Capture the cell that displays the provided text and extract its [X, Y] central coordinate. 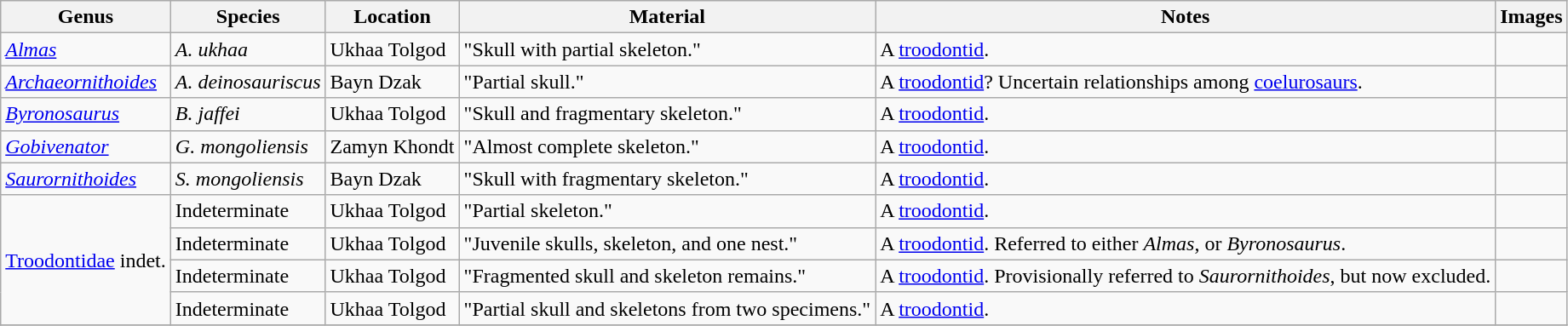
Troodontidae indet. [86, 260]
B. jaffei [248, 114]
"Skull with fragmentary skeleton." [668, 179]
Gobivenator [86, 146]
A. ukhaa [248, 49]
A troodontid? Uncertain relationships among coelurosaurs. [1186, 82]
Genus [86, 17]
Saurornithoides [86, 179]
A. deinosauriscus [248, 82]
"Skull and fragmentary skeleton." [668, 114]
Notes [1186, 17]
Material [668, 17]
"Partial skull." [668, 82]
"Partial skull and skeletons from two specimens." [668, 308]
Archaeornithoides [86, 82]
Almas [86, 49]
"Juvenile skulls, skeleton, and one nest." [668, 243]
Location [392, 17]
A troodontid. Provisionally referred to Saurornithoides, but now excluded. [1186, 276]
Species [248, 17]
S. mongoliensis [248, 179]
Byronosaurus [86, 114]
"Almost complete skeleton." [668, 146]
Zamyn Khondt [392, 146]
Images [1531, 17]
G. mongoliensis [248, 146]
"Partial skeleton." [668, 211]
A troodontid. Referred to either Almas, or Byronosaurus. [1186, 243]
"Fragmented skull and skeleton remains." [668, 276]
"Skull with partial skeleton." [668, 49]
